Search for the cell housing the specified text and yield its [X, Y] center coordinate. 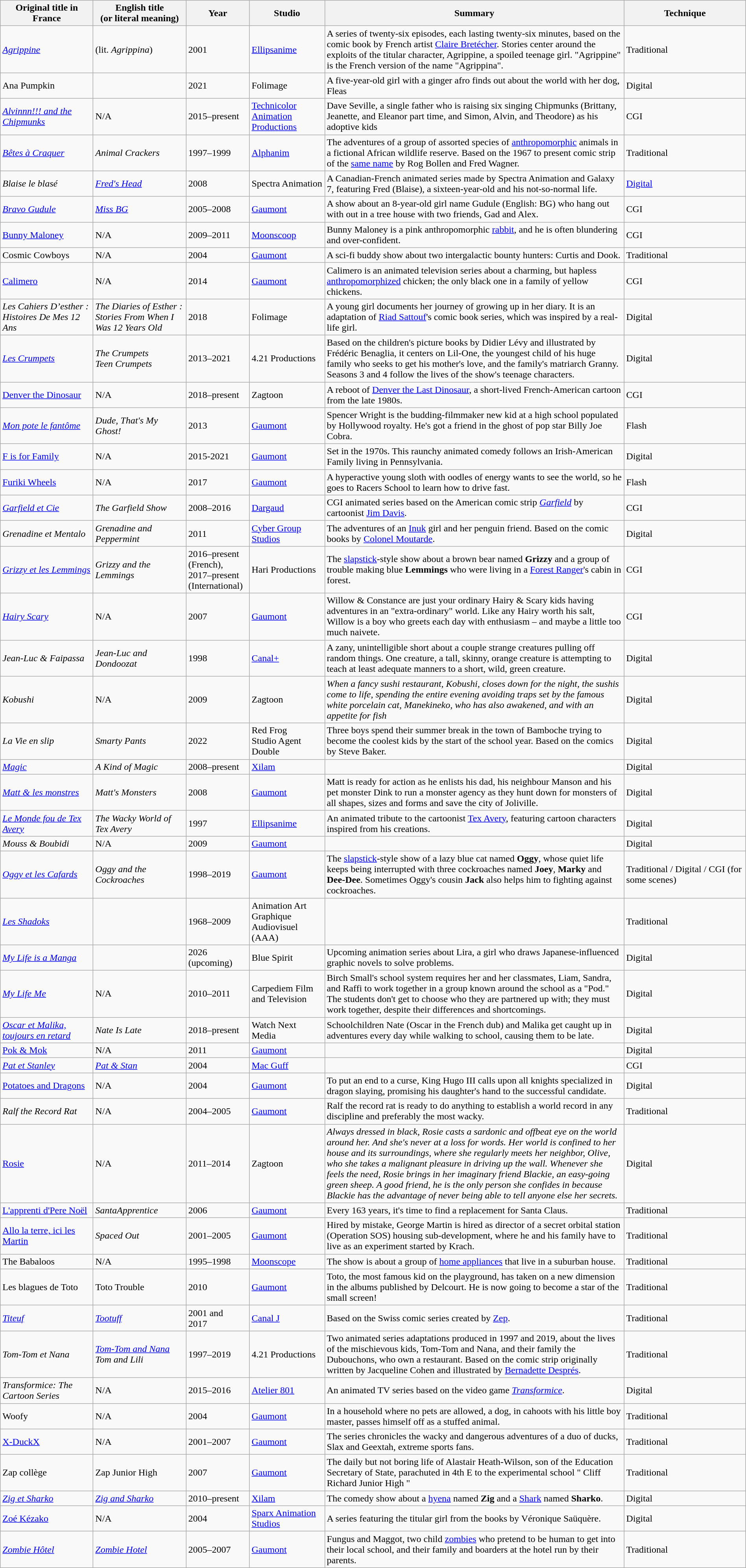
2009–2011 [218, 235]
L'apprenti d'Pere Noël [47, 1210]
A sci-fi buddy show about two intergalactic bounty hunters: Curtis and Dook. [475, 255]
Kobushi [47, 700]
1997–2019 [218, 1354]
Les blagues de Toto [47, 1287]
Miss BG [140, 209]
Bunny Maloney [47, 235]
Zap collège [47, 1473]
My Life Me [47, 994]
2015–present [218, 116]
A five-year-old girl with a ginger afro finds out about the world with her dog, Fleas [475, 86]
Summary [475, 13]
2014 [218, 281]
Bravo Gudule [47, 209]
The Wacky World of Tex Avery [140, 823]
Atelier 801 [287, 1390]
Transformice: The Cartoon Series [47, 1390]
1998 [218, 658]
2011–2014 [218, 1163]
Furiki Wheels [47, 483]
A reboot of Denver the Last Dinosaur, a short-lived French-American cartoon from the late 1980s. [475, 394]
1968–2009 [218, 922]
2022 [218, 741]
2005–2008 [218, 209]
An animated TV series based on the video game Transformice. [475, 1390]
(lit. Agrippina) [140, 50]
Zig et Sharko [47, 1498]
Based on the Swiss comic series created by Zep. [475, 1318]
Mac Guff [287, 1065]
Fred's Head [140, 183]
Agrippine [47, 50]
Bêtes à Craquer [47, 153]
Original title in France [47, 13]
Hairy Scary [47, 616]
Technique [685, 13]
Red FrogStudio Agent Double [287, 741]
Matt & les monstres [47, 792]
Set in the 1970s. This raunchy animated comedy follows an Irish-American Family living in Pennsylvania. [475, 457]
2010–present [218, 1498]
Denver the Dinosaur [47, 394]
The Diaries of Esther : Stories From When I Was 12 Years Old [140, 317]
A show about an 8-year-old girl name Gudule (English: BG) who hang out with out in a tree house with two friends, Gad and Alex. [475, 209]
Studio [287, 13]
A series featuring the titular girl from the books by Véronique Saüquère. [475, 1518]
In a household where no pets are allowed, a dog, in cahoots with his little boy master, passes himself off as a stuffed animal. [475, 1416]
Zombie Hotel [140, 1550]
Cosmic Cowboys [47, 255]
2010–2011 [218, 994]
Dargaud [287, 508]
The adventures of an Inuk girl and her penguin friend. Based on the comic books by Colonel Moutarde. [475, 534]
The comedy show about a hyena named Zig and a Shark named Sharko. [475, 1498]
2008–present [218, 767]
Moonscoop [287, 235]
Year [218, 13]
Calimero is an animated television series about a charming, but hapless anthropomorphized chicken; the only black one in a family of yellow chickens. [475, 281]
Ralf the Record Rat [47, 1111]
Magic [47, 767]
Calimero [47, 281]
2010 [218, 1287]
2001–2007 [218, 1442]
An animated tribute to the cartoonist Tex Avery, featuring cartoon characters inspired from his creations. [475, 823]
The series chronicles the wacky and dangerous adventures of a duo of ducks, Slax and Geextah, extreme sports fans. [475, 1442]
2018 [218, 317]
Zoé Kézako [47, 1518]
The CrumpetsTeen Crumpets [140, 358]
2015–2016 [218, 1390]
2006 [218, 1210]
Rosie [47, 1163]
Jean-Luc and Dondoozat [140, 658]
Smarty Pants [140, 741]
Matt's Monsters [140, 792]
Alphanim [287, 153]
My Life is a Manga [47, 958]
Traditional / Digital / CGI (for some scenes) [685, 875]
A Kind of Magic [140, 767]
Spaced Out [140, 1236]
Pok & Mok [47, 1050]
Canal+ [287, 658]
Pat & Stan [140, 1065]
The show is about a group of home appliances that live in a suburban house. [475, 1261]
2015-2021 [218, 457]
2004–2005 [218, 1111]
Blaise le blasé [47, 183]
Nate Is Late [140, 1030]
The Garfield Show [140, 508]
2016–present (French), 2017–present (International) [218, 570]
F is for Family [47, 457]
Tootuff [140, 1318]
Zap Junior High [140, 1473]
Jean-Luc & Faipassa [47, 658]
2005–2007 [218, 1550]
Carpediem Film and Television [287, 994]
Tom-Tom and NanaTom and Lili [140, 1354]
Canal J [287, 1318]
2017 [218, 483]
Every 163 years, it's time to find a replacement for Santa Claus. [475, 1210]
1995–1998 [218, 1261]
2021 [218, 86]
Dude, That's My Ghost! [140, 426]
2001 [218, 50]
Grizzy et les Lemmings [47, 570]
CGI animated series based on the American comic strip Garfield by cartoonist Jim Davis. [475, 508]
Moonscope [287, 1261]
Upcoming animation series about Lira, a girl who draws Japanese-influenced graphic novels to solve problems. [475, 958]
Woofy [47, 1416]
2008–2016 [218, 508]
Alvinnn!!! and the Chipmunks [47, 116]
Animation Art Graphique Audiovisuel (AAA) [287, 922]
2013 [218, 426]
Spectra Animation [287, 183]
Technicolor Animation Productions [287, 116]
Blue Spirit [287, 958]
Mouss & Boubidi [47, 843]
Watch Next Media [287, 1030]
Allo la terre, ici les Martin [47, 1236]
2013–2021 [218, 358]
Schoolchildren Nate (Oscar in the French dub) and Malika get caught up in adventures every day while walking to school, causing them to be late. [475, 1030]
Hari Productions [287, 570]
Bunny Maloney is a pink anthropomorphic rabbit, and he is often blundering and over-confident. [475, 235]
Les Shadoks [47, 922]
Titeuf [47, 1318]
Ralf the record rat is ready to do anything to establish a world record in any discipline and preferably the most wacky. [475, 1111]
Zombie Hôtel [47, 1550]
SantaApprentice [140, 1210]
Toto Trouble [140, 1287]
Pat et Stanley [47, 1065]
Cyber Group Studios [287, 534]
2026 (upcoming) [218, 958]
Oggy and the Cockroaches [140, 875]
A Canadian-French animated series made by Spectra Animation and Galaxy 7, featuring Fred (Blaise), a sixteen-year-old and his not-so-normal life. [475, 183]
2001 and2017 [218, 1318]
The Babaloos [47, 1261]
Sparx Animation Studios [287, 1518]
Grizzy and the Lemmings [140, 570]
1997 [218, 823]
X-DuckX [47, 1442]
Ana Pumpkin [47, 86]
Tom-Tom et Nana [47, 1354]
1997–1999 [218, 153]
Grenadine et Mentalo [47, 534]
Animal Crackers [140, 153]
Le Monde fou de Tex Avery [47, 823]
Mon pote le fantôme [47, 426]
Oscar et Malika, toujours en retard [47, 1030]
1998–2019 [218, 875]
A hyperactive young sloth with oodles of energy wants to see the world, so he goes to Racers School to learn how to drive fast. [475, 483]
Oggy et les Cafards [47, 875]
Les Crumpets [47, 358]
2001–2005 [218, 1236]
Les Cahiers D’esther : Histoires De Mes 12 Ans [47, 317]
Grenadine and Peppermint [140, 534]
Potatoes and Dragons [47, 1085]
Zig and Sharko [140, 1498]
La Vie en slip [47, 741]
English title(or literal meaning) [140, 13]
Garfield et Cie [47, 508]
